Identify which cell holds the provided text, then report its (X, Y) central coordinate. 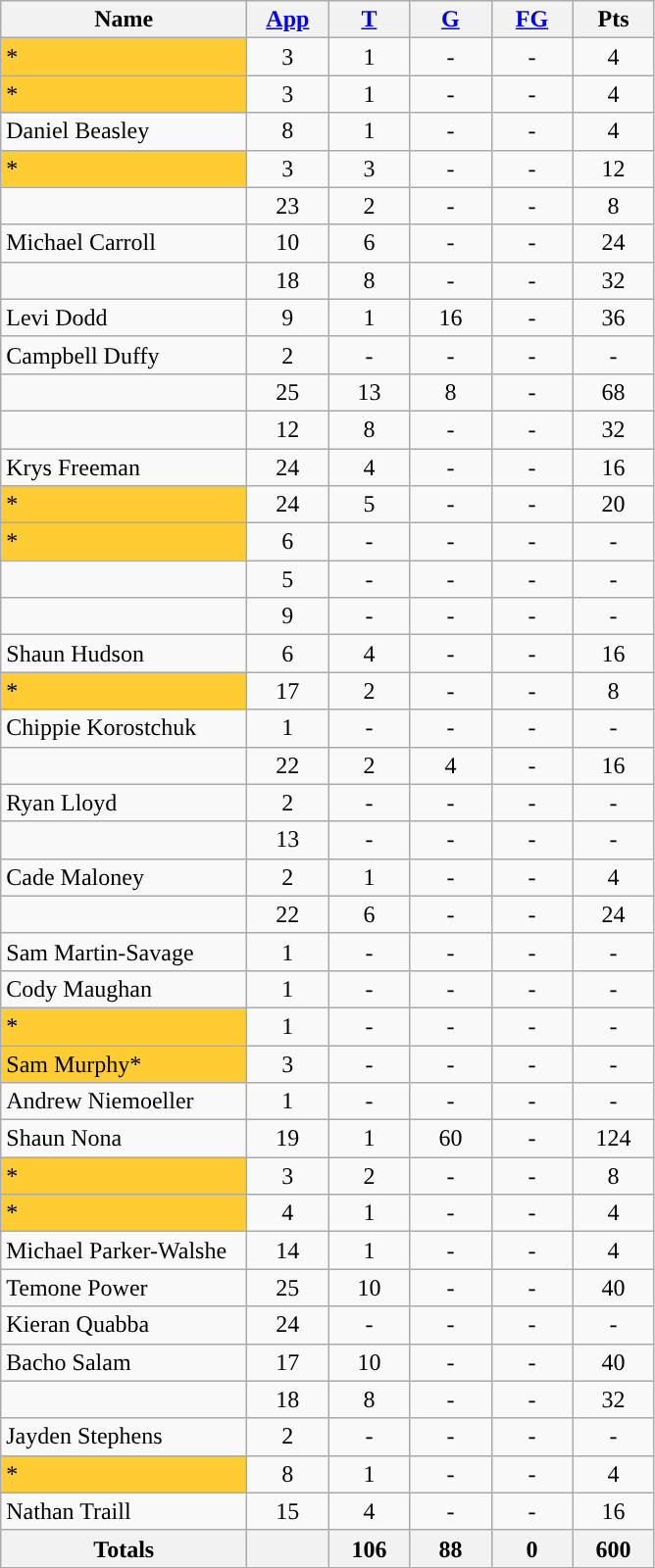
60 (451, 1139)
Cade Maloney (124, 877)
19 (288, 1139)
20 (614, 505)
Jayden Stephens (124, 1437)
Kieran Quabba (124, 1325)
Sam Martin-Savage (124, 952)
Andrew Niemoeller (124, 1102)
36 (614, 318)
Temone Power (124, 1288)
T (369, 20)
Levi Dodd (124, 318)
Cody Maughan (124, 989)
14 (288, 1250)
Shaun Hudson (124, 654)
Totals (124, 1548)
Campbell Duffy (124, 355)
Bacho Salam (124, 1362)
106 (369, 1548)
App (288, 20)
0 (531, 1548)
124 (614, 1139)
Daniel Beasley (124, 131)
23 (288, 206)
Sam Murphy* (124, 1063)
Name (124, 20)
FG (531, 20)
Nathan Traill (124, 1511)
G (451, 20)
Shaun Nona (124, 1139)
68 (614, 392)
88 (451, 1548)
Pts (614, 20)
Chippie Korostchuk (124, 728)
Krys Freeman (124, 467)
Ryan Lloyd (124, 803)
600 (614, 1548)
Michael Parker-Walshe (124, 1250)
Michael Carroll (124, 243)
15 (288, 1511)
